From the cell containing the given text, extract its center point as (x, y) coordinate. 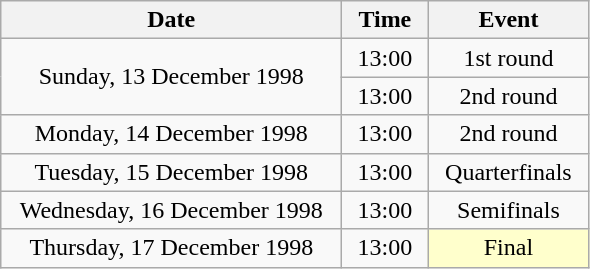
Tuesday, 15 December 1998 (172, 172)
Monday, 14 December 1998 (172, 134)
Wednesday, 16 December 1998 (172, 210)
Time (385, 20)
Semifinals (508, 210)
1st round (508, 58)
Final (508, 248)
Date (172, 20)
Event (508, 20)
Thursday, 17 December 1998 (172, 248)
Sunday, 13 December 1998 (172, 77)
Quarterfinals (508, 172)
